For the text-containing cell, return its midpoint in [x, y] coordinate format. 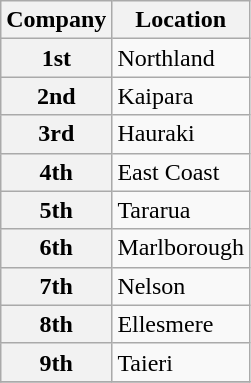
1st [56, 58]
East Coast [181, 172]
7th [56, 286]
Northland [181, 58]
6th [56, 248]
Ellesmere [181, 324]
Location [181, 20]
Nelson [181, 286]
Kaipara [181, 96]
4th [56, 172]
Company [56, 20]
5th [56, 210]
3rd [56, 134]
2nd [56, 96]
8th [56, 324]
9th [56, 362]
Hauraki [181, 134]
Taieri [181, 362]
Marlborough [181, 248]
Tararua [181, 210]
